Find where the given text appears and provide that cell's center as [X, Y] coordinate. 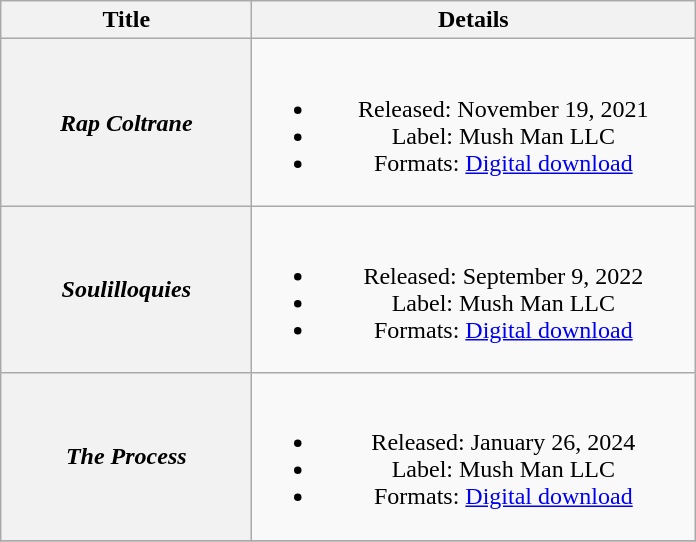
Released: November 19, 2021Label: Mush Man LLCFormats: Digital download [474, 122]
Title [126, 20]
Soulilloquies [126, 290]
Rap Coltrane [126, 122]
Released: September 9, 2022Label: Mush Man LLCFormats: Digital download [474, 290]
Details [474, 20]
Released: January 26, 2024Label: Mush Man LLCFormats: Digital download [474, 456]
The Process [126, 456]
